Identify which cell holds the provided text, then report its [x, y] central coordinate. 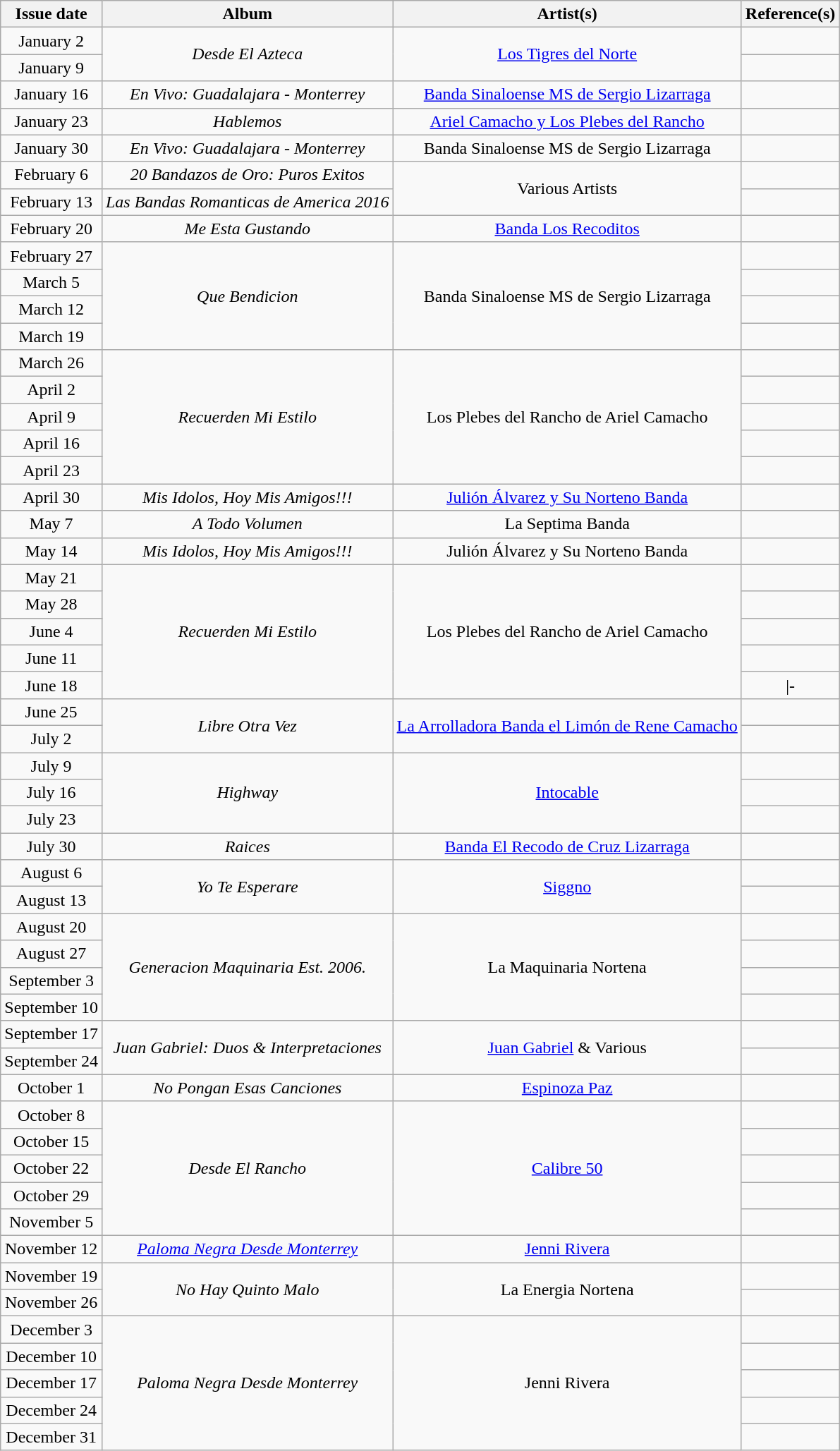
September 24 [51, 1061]
Reference(s) [790, 14]
Various Artists [567, 188]
Calibre 50 [567, 1168]
August 20 [51, 927]
July 2 [51, 739]
Generacion Maquinaria Est. 2006. [247, 967]
July 30 [51, 846]
June 4 [51, 631]
January 30 [51, 148]
March 5 [51, 282]
Raices [247, 846]
Las Bandas Romanticas de America 2016 [247, 202]
August 27 [51, 954]
June 18 [51, 685]
October 15 [51, 1141]
Album [247, 14]
January 2 [51, 41]
|- [790, 685]
May 7 [51, 524]
Ariel Camacho y Los Plebes del Rancho [567, 121]
Libre Otra Vez [247, 725]
February 27 [51, 255]
September 17 [51, 1034]
October 8 [51, 1115]
July 23 [51, 820]
February 13 [51, 202]
March 19 [51, 336]
Hablemos [247, 121]
May 21 [51, 578]
February 20 [51, 229]
October 1 [51, 1088]
January 23 [51, 121]
La Septima Banda [567, 524]
Issue date [51, 14]
Artist(s) [567, 14]
Yo Te Esperare [247, 887]
La Energia Nortena [567, 1289]
No Hay Quinto Malo [247, 1289]
Me Esta Gustando [247, 229]
Desde El Rancho [247, 1168]
Intocable [567, 792]
July 16 [51, 793]
January 9 [51, 68]
Que Bendicion [247, 296]
November 19 [51, 1276]
August 13 [51, 900]
May 14 [51, 551]
Juan Gabriel: Duos & Interpretaciones [247, 1048]
December 10 [51, 1356]
June 11 [51, 658]
November 5 [51, 1222]
A Todo Volumen [247, 524]
October 29 [51, 1196]
March 12 [51, 309]
April 2 [51, 390]
Juan Gabriel & Various [567, 1048]
La Arrolladora Banda el Limón de Rene Camacho [567, 725]
Los Tigres del Norte [567, 54]
December 3 [51, 1330]
December 31 [51, 1437]
April 30 [51, 497]
April 16 [51, 444]
Siggno [567, 887]
October 22 [51, 1168]
November 12 [51, 1249]
December 24 [51, 1410]
September 3 [51, 981]
September 10 [51, 1007]
Banda Los Recoditos [567, 229]
April 23 [51, 470]
Desde El Azteca [247, 54]
La Maquinaria Nortena [567, 967]
Highway [247, 792]
Banda El Recodo de Cruz Lizarraga [567, 846]
February 6 [51, 175]
December 17 [51, 1383]
June 25 [51, 712]
March 26 [51, 363]
May 28 [51, 605]
November 26 [51, 1303]
20 Bandazos de Oro: Puros Exitos [247, 175]
Espinoza Paz [567, 1088]
January 16 [51, 95]
April 9 [51, 417]
No Pongan Esas Canciones [247, 1088]
July 9 [51, 765]
August 6 [51, 873]
